Pinpoint the cell where the given text exists, returning its [X, Y] midpoint coordinate. 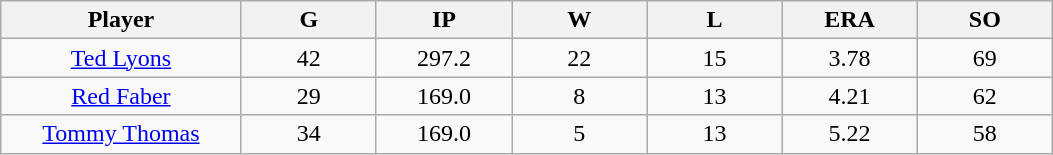
22 [580, 58]
Ted Lyons [121, 58]
62 [984, 96]
3.78 [850, 58]
Tommy Thomas [121, 134]
ERA [850, 20]
4.21 [850, 96]
Red Faber [121, 96]
5.22 [850, 134]
42 [308, 58]
34 [308, 134]
SO [984, 20]
L [714, 20]
Player [121, 20]
8 [580, 96]
G [308, 20]
W [580, 20]
69 [984, 58]
297.2 [444, 58]
5 [580, 134]
58 [984, 134]
15 [714, 58]
29 [308, 96]
IP [444, 20]
